Extract the (X, Y) coordinate from the center of the cell holding the provided text.  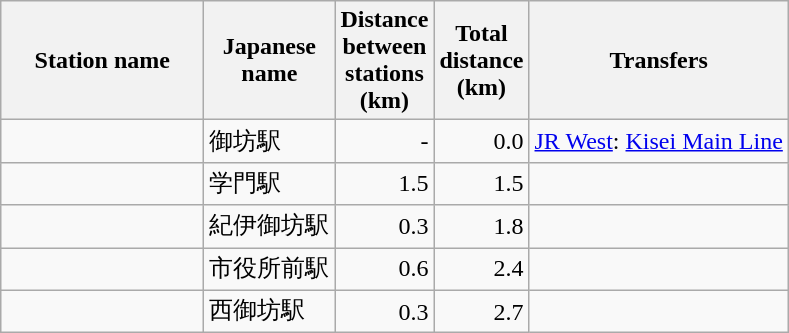
紀伊御坊駅 (270, 226)
Total distance (km) (482, 60)
Transfers (658, 60)
Japanese name (270, 60)
1.8 (482, 226)
Station name (102, 60)
市役所前駅 (270, 270)
0.6 (384, 270)
- (384, 142)
学門駅 (270, 184)
御坊駅 (270, 142)
0.0 (482, 142)
2.4 (482, 270)
西御坊駅 (270, 312)
JR West: Kisei Main Line (658, 142)
Distance between stations (km) (384, 60)
2.7 (482, 312)
